Identify which cell holds the provided text, then report its (X, Y) central coordinate. 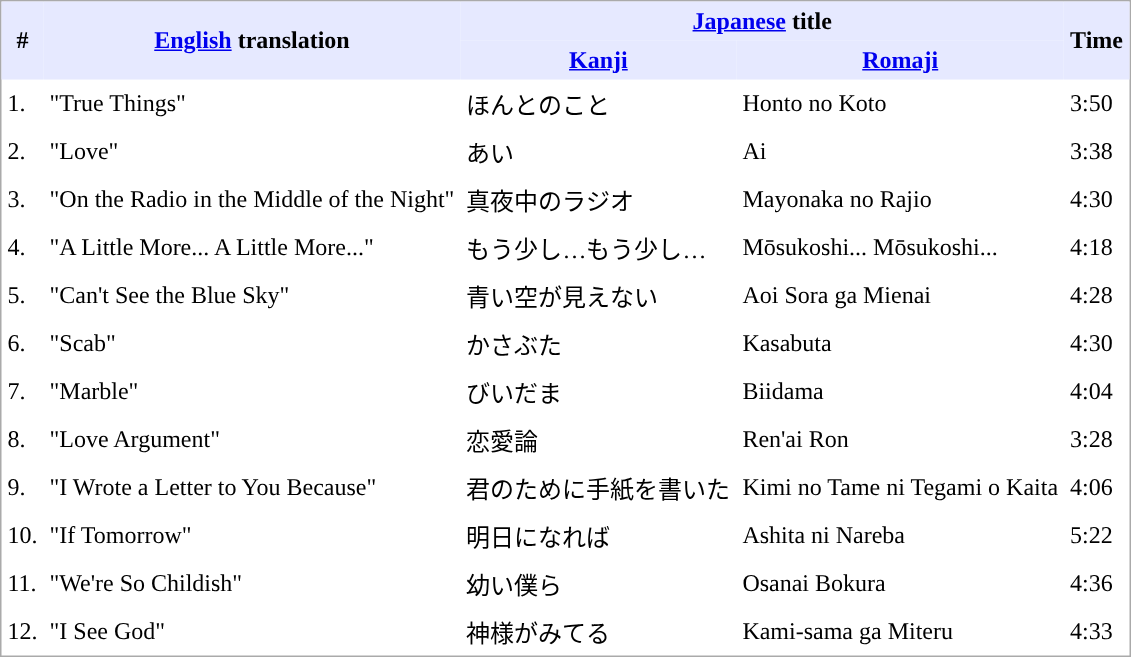
Mayonaka no Rajio (900, 200)
"I See God" (252, 632)
5. (23, 296)
"Love" (252, 152)
# (23, 41)
Kanji (598, 60)
かさぶた (598, 344)
9. (23, 488)
5:22 (1096, 536)
"Love Argument" (252, 440)
4:04 (1096, 392)
4. (23, 248)
Ren'ai Ron (900, 440)
Ashita ni Nareba (900, 536)
"Scab" (252, 344)
12. (23, 632)
11. (23, 584)
7. (23, 392)
8. (23, 440)
"Marble" (252, 392)
あい (598, 152)
2. (23, 152)
Honto no Koto (900, 104)
1. (23, 104)
青い空が見えない (598, 296)
4:36 (1096, 584)
"A Little More... A Little More..." (252, 248)
Time (1096, 41)
Kami-sama ga Miteru (900, 632)
恋愛論 (598, 440)
3:28 (1096, 440)
びいだま (598, 392)
4:18 (1096, 248)
4:33 (1096, 632)
Japanese title (762, 22)
真夜中のラジオ (598, 200)
4:28 (1096, 296)
Ai (900, 152)
Osanai Bokura (900, 584)
English translation (252, 41)
4:06 (1096, 488)
3:38 (1096, 152)
3. (23, 200)
君のために手紙を書いた (598, 488)
ほんとのこと (598, 104)
"If Tomorrow" (252, 536)
Kasabuta (900, 344)
Aoi Sora ga Mienai (900, 296)
6. (23, 344)
"I Wrote a Letter to You Because" (252, 488)
"We're So Childish" (252, 584)
神様がみてる (598, 632)
幼い僕ら (598, 584)
"True Things" (252, 104)
3:50 (1096, 104)
10. (23, 536)
"On the Radio in the Middle of the Night" (252, 200)
Mōsukoshi... Mōsukoshi... (900, 248)
Biidama (900, 392)
"Can't See the Blue Sky" (252, 296)
Romaji (900, 60)
Kimi no Tame ni Tegami o Kaita (900, 488)
明日になれば (598, 536)
もう少し…もう少し… (598, 248)
